Search for the cell housing the specified text and yield its (X, Y) center coordinate. 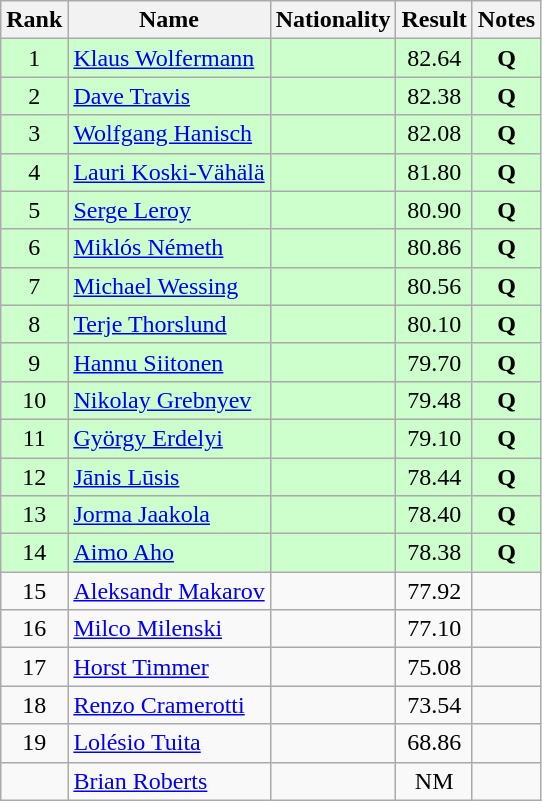
81.80 (434, 172)
7 (34, 286)
Nationality (333, 20)
3 (34, 134)
80.90 (434, 210)
György Erdelyi (169, 438)
82.08 (434, 134)
17 (34, 667)
Terje Thorslund (169, 324)
5 (34, 210)
77.10 (434, 629)
Lauri Koski-Vähälä (169, 172)
Result (434, 20)
Renzo Cramerotti (169, 705)
Michael Wessing (169, 286)
78.38 (434, 553)
11 (34, 438)
Nikolay Grebnyev (169, 400)
14 (34, 553)
Aimo Aho (169, 553)
Jorma Jaakola (169, 515)
78.44 (434, 477)
79.70 (434, 362)
16 (34, 629)
Klaus Wolfermann (169, 58)
Horst Timmer (169, 667)
79.48 (434, 400)
Rank (34, 20)
68.86 (434, 743)
Aleksandr Makarov (169, 591)
10 (34, 400)
Serge Leroy (169, 210)
78.40 (434, 515)
8 (34, 324)
Brian Roberts (169, 781)
Lolésio Tuita (169, 743)
82.64 (434, 58)
9 (34, 362)
Milco Milenski (169, 629)
Dave Travis (169, 96)
82.38 (434, 96)
18 (34, 705)
80.56 (434, 286)
Jānis Lūsis (169, 477)
1 (34, 58)
73.54 (434, 705)
NM (434, 781)
Wolfgang Hanisch (169, 134)
6 (34, 248)
77.92 (434, 591)
79.10 (434, 438)
Notes (506, 20)
2 (34, 96)
75.08 (434, 667)
80.10 (434, 324)
Name (169, 20)
80.86 (434, 248)
12 (34, 477)
13 (34, 515)
15 (34, 591)
19 (34, 743)
Miklós Németh (169, 248)
Hannu Siitonen (169, 362)
4 (34, 172)
